Pinpoint the cell where the given text exists, returning its [X, Y] midpoint coordinate. 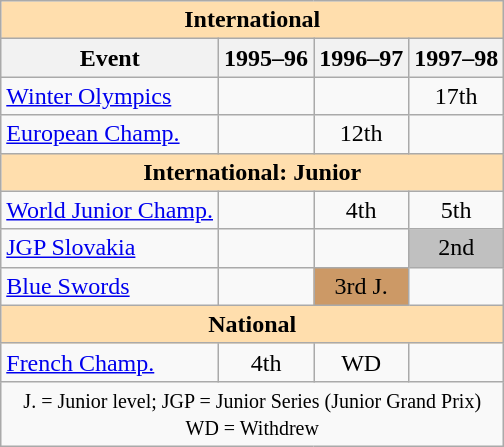
Blue Swords [110, 286]
1997–98 [456, 58]
Winter Olympics [110, 96]
International [252, 20]
European Champ. [110, 134]
J. = Junior level; JGP = Junior Series (Junior Grand Prix) WD = Withdrew [252, 414]
3rd J. [362, 286]
World Junior Champ. [110, 210]
French Champ. [110, 362]
International: Junior [252, 172]
17th [456, 96]
1996–97 [362, 58]
WD [362, 362]
Event [110, 58]
National [252, 324]
1995–96 [266, 58]
12th [362, 134]
5th [456, 210]
JGP Slovakia [110, 248]
2nd [456, 248]
